Determine the (X, Y) coordinate at the center of the cell enclosing the given text.  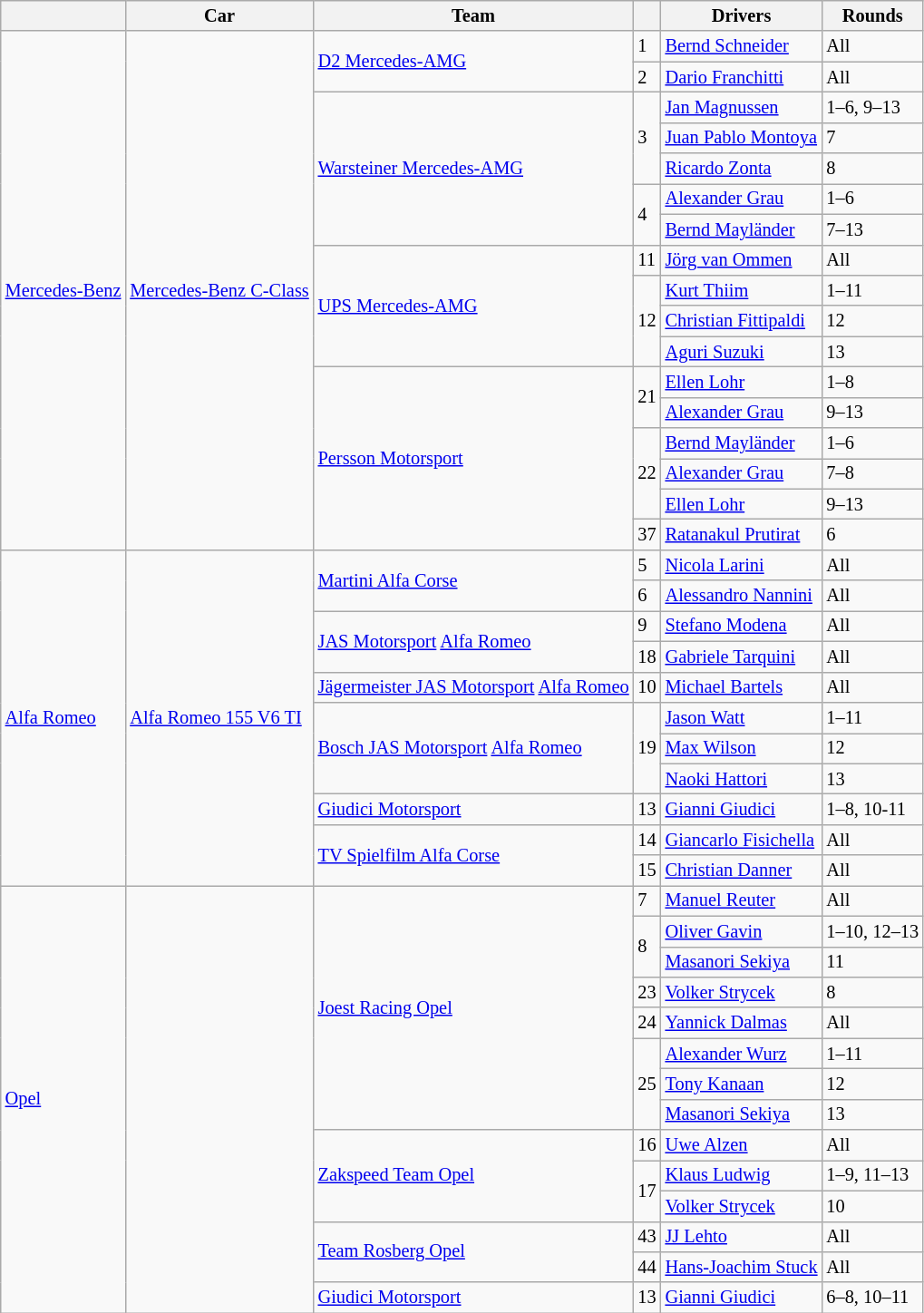
18 (647, 656)
JAS Motorsport Alfa Romeo (473, 640)
19 (647, 747)
Christian Danner (742, 870)
Mercedes-Benz (63, 290)
5 (647, 565)
Dario Franchitti (742, 77)
Team (473, 15)
TV Spielfilm Alfa Corse (473, 854)
Bosch JAS Motorsport Alfa Romeo (473, 747)
1 (647, 46)
Hans-Joachim Stuck (742, 1267)
Uwe Alzen (742, 1145)
Team Rosberg Opel (473, 1251)
25 (647, 1084)
Alessandro Nannini (742, 596)
44 (647, 1267)
Jörg van Ommen (742, 260)
7–13 (872, 229)
Nicola Larini (742, 565)
Alexander Wurz (742, 1054)
UPS Mercedes-AMG (473, 306)
Martini Alfa Corse (473, 580)
1–9, 11–13 (872, 1175)
Rounds (872, 15)
Car (219, 15)
Jason Watt (742, 717)
14 (647, 840)
Christian Fittipaldi (742, 321)
Manuel Reuter (742, 900)
Aguri Suzuki (742, 352)
Joest Racing Opel (473, 1007)
1–6, 9–13 (872, 107)
21 (647, 397)
Zakspeed Team Opel (473, 1175)
Juan Pablo Montoya (742, 138)
7–8 (872, 473)
3 (647, 138)
23 (647, 992)
17 (647, 1190)
Jägermeister JAS Motorsport Alfa Romeo (473, 687)
43 (647, 1237)
Klaus Ludwig (742, 1175)
D2 Mercedes-AMG (473, 62)
1–10, 12–13 (872, 931)
Max Wilson (742, 748)
9 (647, 626)
16 (647, 1145)
6–8, 10–11 (872, 1298)
Mercedes-Benz C-Class (219, 290)
Ratanakul Prutirat (742, 534)
Jan Magnussen (742, 107)
Oliver Gavin (742, 931)
Michael Bartels (742, 687)
Giancarlo Fisichella (742, 840)
Alfa Romeo (63, 717)
24 (647, 1023)
Drivers (742, 15)
1–8, 10-11 (872, 809)
22 (647, 473)
Gabriele Tarquini (742, 656)
1–8 (872, 382)
Alfa Romeo 155 V6 TI (219, 717)
Naoki Hattori (742, 779)
Stefano Modena (742, 626)
Kurt Thiim (742, 290)
JJ Lehto (742, 1237)
Yannick Dalmas (742, 1023)
Opel (63, 1099)
Persson Motorsport (473, 458)
37 (647, 534)
15 (647, 870)
Warsteiner Mercedes-AMG (473, 168)
Ricardo Zonta (742, 169)
Bernd Schneider (742, 46)
2 (647, 77)
4 (647, 214)
Tony Kanaan (742, 1084)
